Return the (x, y) coordinate for the center point of the cell that contains the specified text.  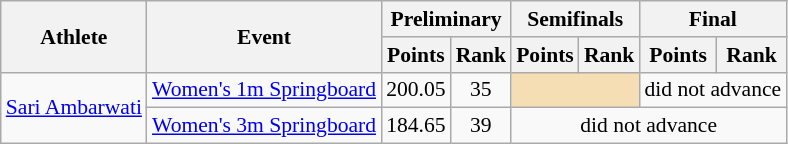
Women's 1m Springboard (264, 90)
35 (482, 90)
Preliminary (446, 19)
Sari Ambarwati (74, 108)
Women's 3m Springboard (264, 126)
Semifinals (575, 19)
200.05 (416, 90)
Final (712, 19)
184.65 (416, 126)
Event (264, 36)
Athlete (74, 36)
39 (482, 126)
